Find where the given text appears and provide that cell's center as [x, y] coordinate. 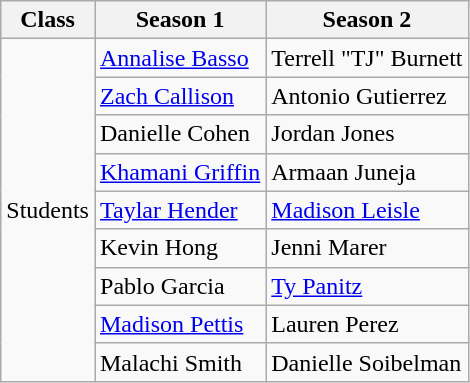
Danielle Cohen [180, 134]
Season 2 [367, 20]
Ty Panitz [367, 286]
Zach Callison [180, 96]
Malachi Smith [180, 362]
Jordan Jones [367, 134]
Danielle Soibelman [367, 362]
Armaan Juneja [367, 172]
Jenni Marer [367, 248]
Class [48, 20]
Annalise Basso [180, 58]
Madison Pettis [180, 324]
Kevin Hong [180, 248]
Khamani Griffin [180, 172]
Madison Leisle [367, 210]
Taylar Hender [180, 210]
Pablo Garcia [180, 286]
Students [48, 210]
Season 1 [180, 20]
Terrell "TJ" Burnett [367, 58]
Antonio Gutierrez [367, 96]
Lauren Perez [367, 324]
